Return [x, y] of the center of cell containing provided text 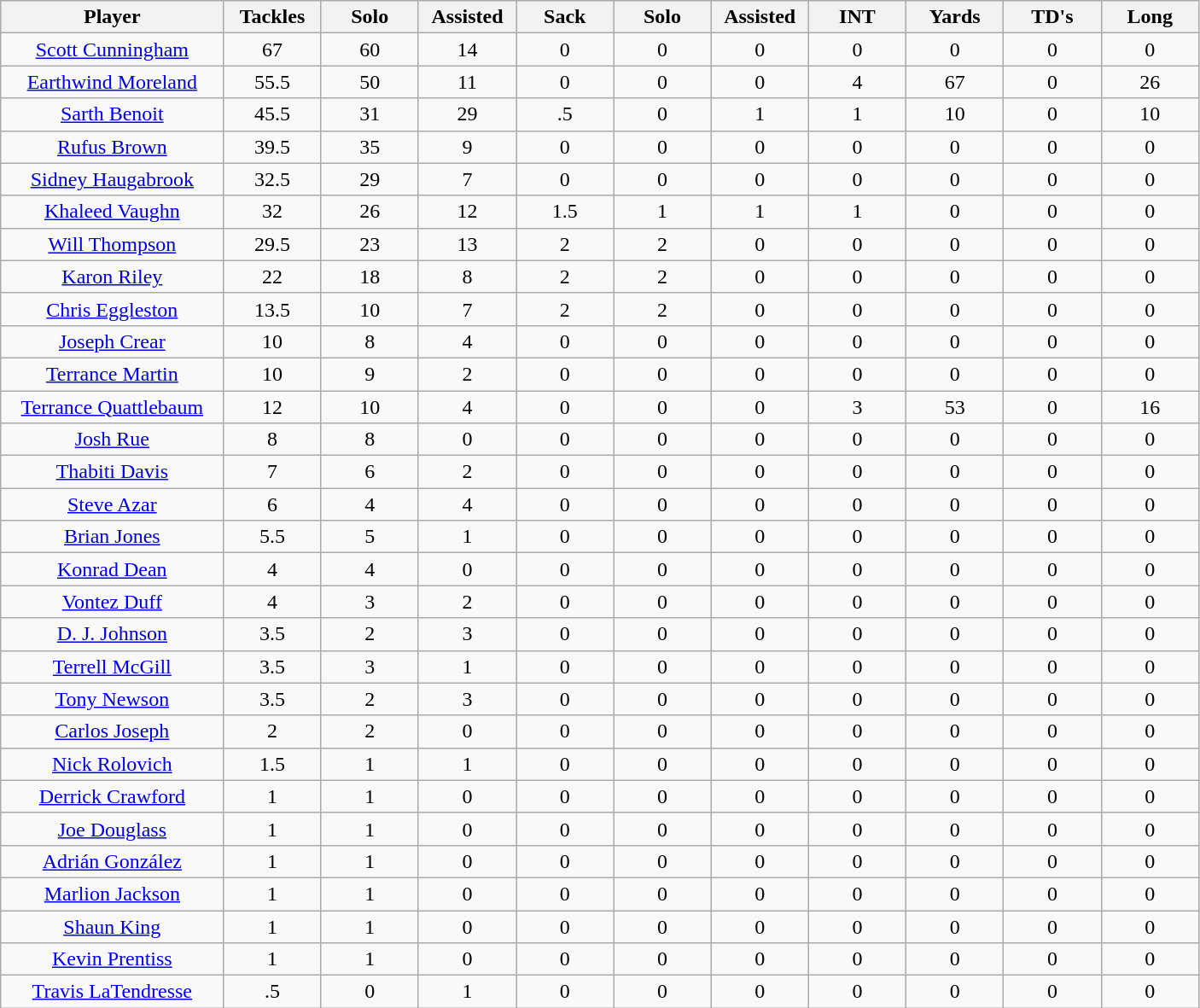
TD's [1052, 17]
60 [370, 50]
Travis LaTendresse [113, 992]
Sarth Benoit [113, 114]
11 [467, 82]
Tony Newson [113, 699]
13.5 [272, 309]
Joseph Crear [113, 341]
Brian Jones [113, 537]
Josh Rue [113, 440]
14 [467, 50]
Yards [955, 17]
31 [370, 114]
22 [272, 277]
Sidney Haugabrook [113, 179]
Vontez Duff [113, 602]
Carlos Joseph [113, 731]
Tackles [272, 17]
23 [370, 244]
D. J. Johnson [113, 634]
16 [1150, 407]
53 [955, 407]
INT [857, 17]
29.5 [272, 244]
Long [1150, 17]
5 [370, 537]
35 [370, 147]
Earthwind Moreland [113, 82]
50 [370, 82]
Thabiti Davis [113, 472]
Derrick Crawford [113, 796]
Khaleed Vaughn [113, 212]
Rufus Brown [113, 147]
Joe Douglass [113, 829]
13 [467, 244]
Konrad Dean [113, 569]
Steve Azar [113, 504]
Terrance Quattlebaum [113, 407]
Adrián González [113, 861]
Karon Riley [113, 277]
32 [272, 212]
Kevin Prentiss [113, 959]
Scott Cunningham [113, 50]
Shaun King [113, 926]
Player [113, 17]
18 [370, 277]
Terrell McGill [113, 667]
45.5 [272, 114]
Sack [565, 17]
Will Thompson [113, 244]
Chris Eggleston [113, 309]
Marlion Jackson [113, 894]
5.5 [272, 537]
39.5 [272, 147]
Terrance Martin [113, 374]
32.5 [272, 179]
Nick Rolovich [113, 764]
55.5 [272, 82]
